Return the (x, y) coordinate for the center point of the cell that contains the specified text.  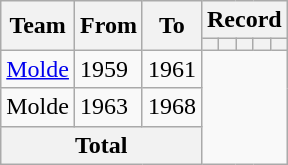
1968 (172, 107)
1963 (108, 107)
1959 (108, 69)
1961 (172, 69)
To (172, 26)
From (108, 26)
Total (102, 145)
Record (244, 20)
Team (38, 26)
